Detect which cell encompasses the target text, then output its [X, Y] center coordinate. 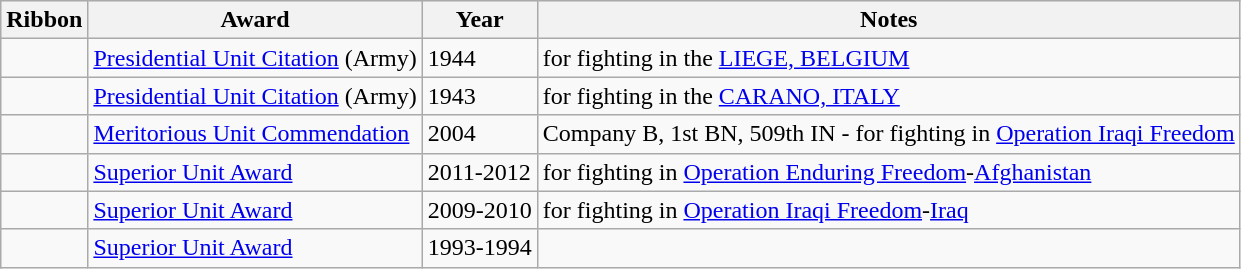
Year [480, 20]
Meritorious Unit Commendation [255, 134]
Company B, 1st BN, 509th IN - for fighting in Operation Iraqi Freedom [888, 134]
for fighting in Operation Iraqi Freedom-Iraq [888, 210]
2011-2012 [480, 172]
Ribbon [44, 20]
1993-1994 [480, 248]
1943 [480, 96]
Award [255, 20]
for fighting in the CARANO, ITALY [888, 96]
2009-2010 [480, 210]
2004 [480, 134]
1944 [480, 58]
for fighting in Operation Enduring Freedom-Afghanistan [888, 172]
for fighting in the LIEGE, BELGIUM [888, 58]
Notes [888, 20]
